Pinpoint the cell where the given text exists, returning its (X, Y) midpoint coordinate. 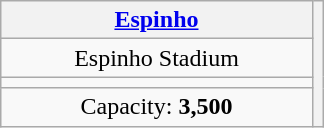
Capacity: 3,500 (156, 107)
Espinho (156, 20)
Espinho Stadium (156, 58)
